Output the (x, y) coordinate of the center of the cell containing the given text.  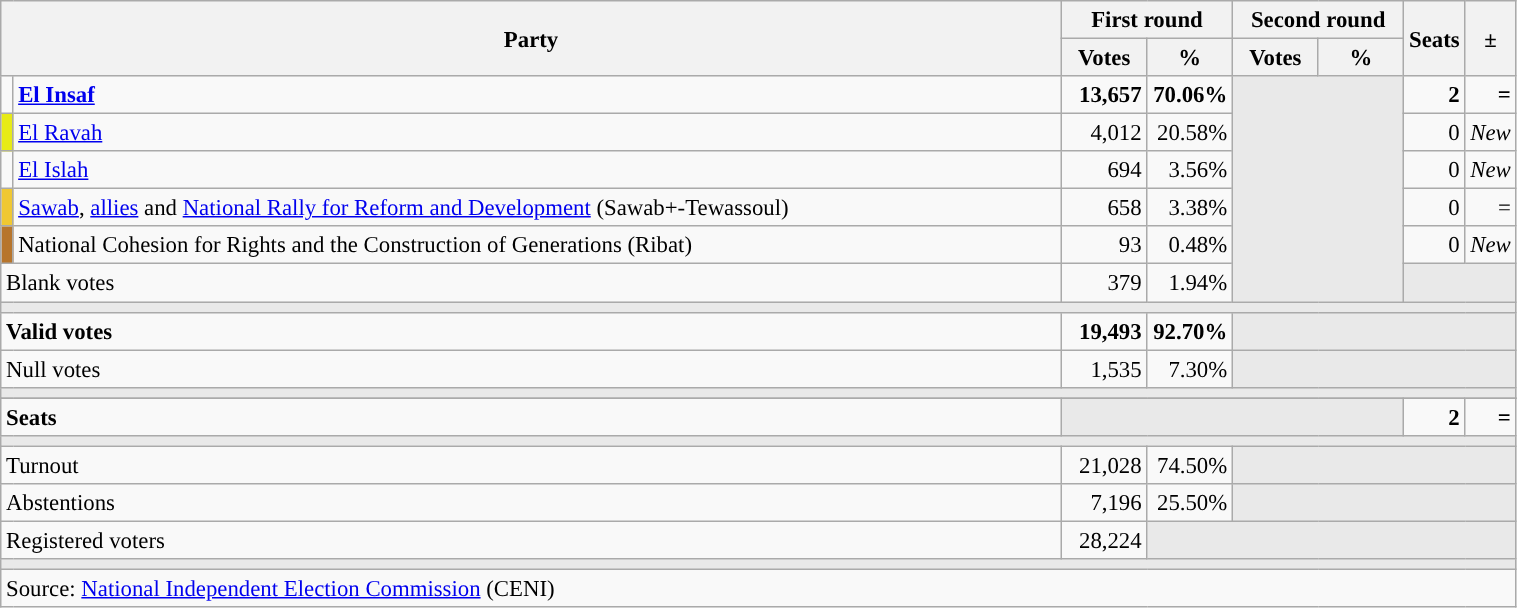
Valid votes (532, 331)
Source: National Independent Election Commission (CENI) (758, 589)
694 (1104, 170)
Sawab, allies and National Rally for Reform and Development (Sawab+-Tewassoul) (537, 208)
3.38% (1190, 208)
1,535 (1104, 369)
Abstentions (532, 503)
92.70% (1190, 331)
1.94% (1190, 283)
Turnout (532, 465)
Second round (1318, 20)
Null votes (532, 369)
4,012 (1104, 133)
National Cohesion for Rights and the Construction of Generations (Ribat) (537, 245)
Registered voters (532, 540)
± (1490, 38)
0.48% (1190, 245)
19,493 (1104, 331)
28,224 (1104, 540)
First round (1146, 20)
Blank votes (532, 283)
379 (1104, 283)
7.30% (1190, 369)
93 (1104, 245)
7,196 (1104, 503)
El Ravah (537, 133)
El Islah (537, 170)
658 (1104, 208)
74.50% (1190, 465)
25.50% (1190, 503)
21,028 (1104, 465)
20.58% (1190, 133)
70.06% (1190, 95)
3.56% (1190, 170)
13,657 (1104, 95)
Party (532, 38)
El Insaf (537, 95)
